Identify which cell holds the provided text, then report its (X, Y) central coordinate. 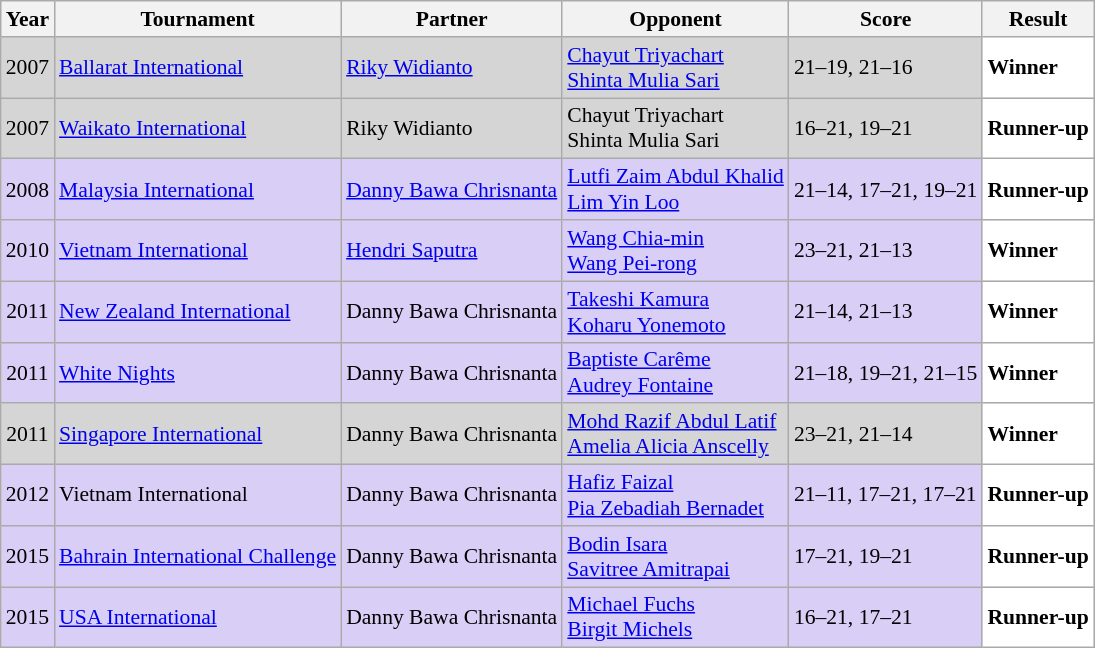
2010 (28, 250)
Mohd Razif Abdul Latif Amelia Alicia Anscelly (676, 434)
Hendri Saputra (452, 250)
2008 (28, 190)
Singapore International (198, 434)
Baptiste Carême Audrey Fontaine (676, 372)
21–19, 21–16 (886, 68)
17–21, 19–21 (886, 556)
21–14, 21–13 (886, 312)
Lutfi Zaim Abdul Khalid Lim Yin Loo (676, 190)
16–21, 17–21 (886, 618)
16–21, 19–21 (886, 128)
Tournament (198, 19)
2012 (28, 496)
White Nights (198, 372)
Opponent (676, 19)
Score (886, 19)
21–14, 17–21, 19–21 (886, 190)
Michael Fuchs Birgit Michels (676, 618)
Bodin Isara Savitree Amitrapai (676, 556)
23–21, 21–14 (886, 434)
Ballarat International (198, 68)
23–21, 21–13 (886, 250)
Hafiz Faizal Pia Zebadiah Bernadet (676, 496)
Takeshi Kamura Koharu Yonemoto (676, 312)
21–11, 17–21, 17–21 (886, 496)
Waikato International (198, 128)
Wang Chia-min Wang Pei-rong (676, 250)
Malaysia International (198, 190)
Result (1038, 19)
21–18, 19–21, 21–15 (886, 372)
Partner (452, 19)
New Zealand International (198, 312)
USA International (198, 618)
Bahrain International Challenge (198, 556)
Year (28, 19)
